Return the [x, y] coordinate for the center point of the cell that contains the specified text.  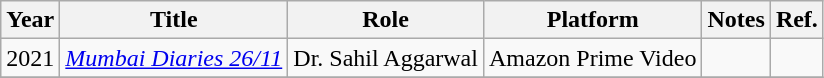
Dr. Sahil Aggarwal [386, 58]
Ref. [796, 20]
Amazon Prime Video [592, 58]
Year [30, 20]
Role [386, 20]
Title [174, 20]
Mumbai Diaries 26/11 [174, 58]
Platform [592, 20]
2021 [30, 58]
Notes [736, 20]
